Detect which cell encompasses the target text, then output its (X, Y) center coordinate. 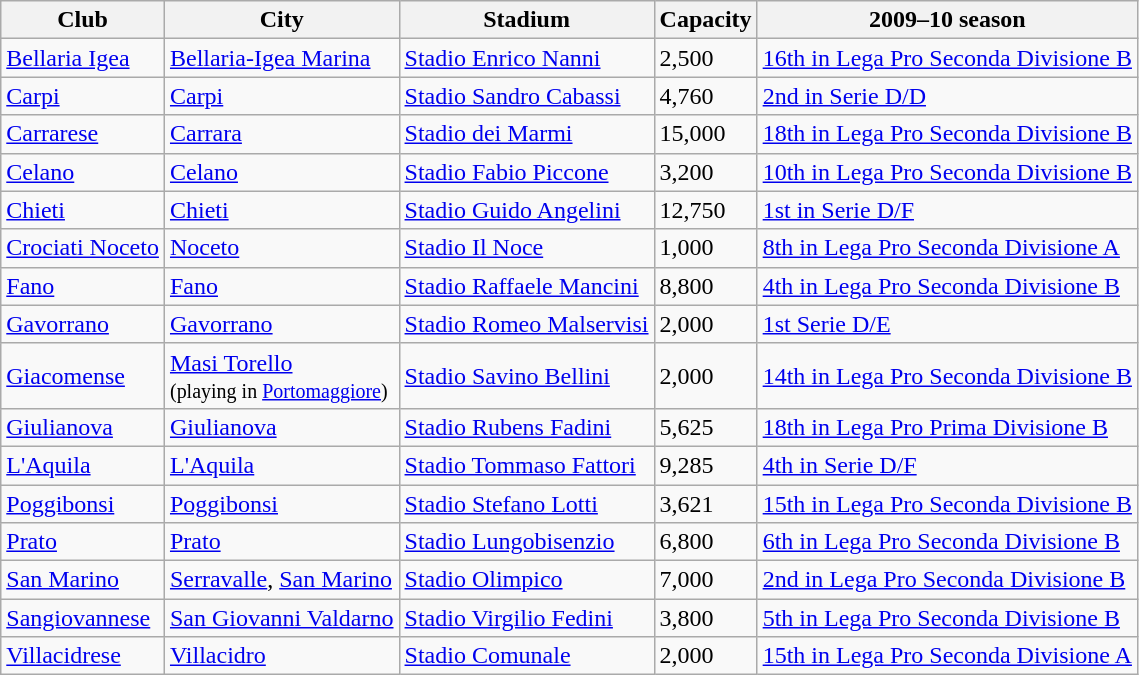
3,800 (706, 618)
2,500 (706, 58)
Stadio Raffaele Mancini (526, 286)
15th in Lega Pro Seconda Divisione B (947, 503)
Serravalle, San Marino (282, 580)
4th in Lega Pro Seconda Divisione B (947, 286)
10th in Lega Pro Seconda Divisione B (947, 172)
2009–10 season (947, 20)
Stadio Tommaso Fattori (526, 465)
4th in Serie D/F (947, 465)
Stadio Il Noce (526, 248)
3,200 (706, 172)
Stadio Romeo Malservisi (526, 324)
Stadio Rubens Fadini (526, 427)
Crociati Noceto (83, 248)
Bellaria-Igea Marina (282, 58)
Bellaria Igea (83, 58)
9,285 (706, 465)
1st in Serie D/F (947, 210)
Stadio Savino Bellini (526, 376)
7,000 (706, 580)
18th in Lega Pro Prima Divisione B (947, 427)
16th in Lega Pro Seconda Divisione B (947, 58)
Stadio dei Marmi (526, 134)
Stadio Lungobisenzio (526, 542)
18th in Lega Pro Seconda Divisione B (947, 134)
12,750 (706, 210)
Stadio Guido Angelini (526, 210)
Stadio Olimpico (526, 580)
14th in Lega Pro Seconda Divisione B (947, 376)
Stadio Comunale (526, 656)
5,625 (706, 427)
Carrarese (83, 134)
Stadium (526, 20)
8,800 (706, 286)
15,000 (706, 134)
1,000 (706, 248)
5th in Lega Pro Seconda Divisione B (947, 618)
3,621 (706, 503)
Villacidro (282, 656)
8th in Lega Pro Seconda Divisione A (947, 248)
Stadio Fabio Piccone (526, 172)
Stadio Virgilio Fedini (526, 618)
Capacity (706, 20)
2nd in Serie D/D (947, 96)
Stadio Sandro Cabassi (526, 96)
Sangiovannese (83, 618)
San Giovanni Valdarno (282, 618)
Carrara (282, 134)
Villacidrese (83, 656)
San Marino (83, 580)
City (282, 20)
Club (83, 20)
Masi Torello(playing in Portomaggiore) (282, 376)
6th in Lega Pro Seconda Divisione B (947, 542)
6,800 (706, 542)
2nd in Lega Pro Seconda Divisione B (947, 580)
Stadio Stefano Lotti (526, 503)
1st Serie D/E (947, 324)
Stadio Enrico Nanni (526, 58)
Noceto (282, 248)
4,760 (706, 96)
15th in Lega Pro Seconda Divisione A (947, 656)
Giacomense (83, 376)
